Search for the cell housing the specified text and yield its (x, y) center coordinate. 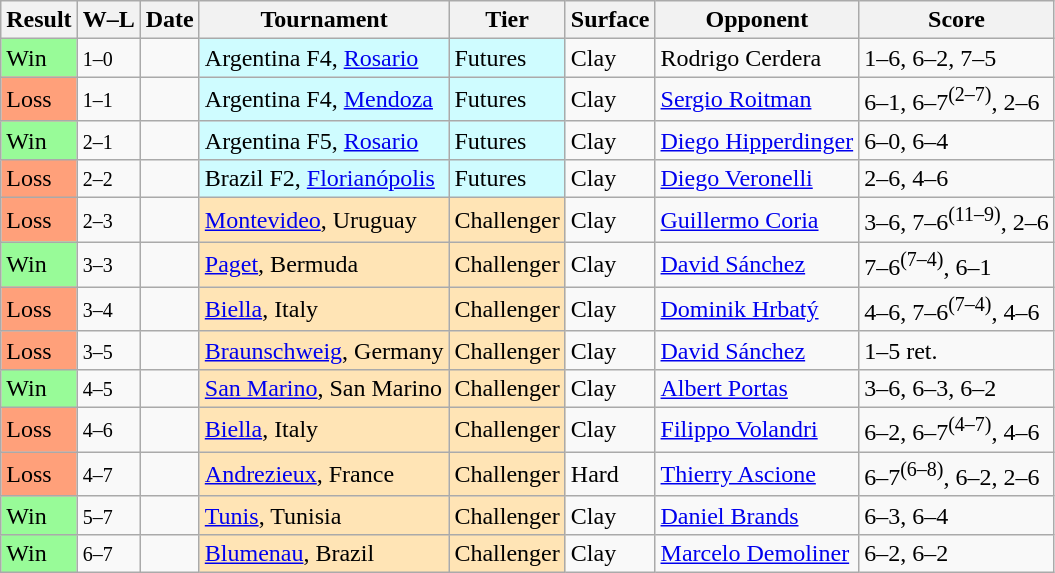
Blumenau, Brazil (324, 554)
6–2, 6–7(4–7), 4–6 (957, 430)
Tournament (324, 20)
Tunis, Tunisia (324, 515)
6–0, 6–4 (957, 140)
Opponent (757, 20)
1–0 (108, 58)
3–6, 6–3, 6–2 (957, 388)
6–3, 6–4 (957, 515)
Score (957, 20)
Tier (507, 20)
7–6(7–4), 6–1 (957, 264)
1–5 ret. (957, 350)
6–1, 6–7(2–7), 2–6 (957, 100)
3–5 (108, 350)
Sergio Roitman (757, 100)
Rodrigo Cerdera (757, 58)
Hard (610, 474)
Argentina F5, Rosario (324, 140)
2–3 (108, 220)
Result (39, 20)
Date (170, 20)
San Marino, San Marino (324, 388)
2–6, 4–6 (957, 178)
Andrezieux, France (324, 474)
Guillermo Coria (757, 220)
4–6, 7–6(7–4), 4–6 (957, 310)
Paget, Bermuda (324, 264)
Diego Hipperdinger (757, 140)
Dominik Hrbatý (757, 310)
1–1 (108, 100)
Diego Veronelli (757, 178)
6–7(6–8), 6–2, 2–6 (957, 474)
Argentina F4, Mendoza (324, 100)
4–6 (108, 430)
Albert Portas (757, 388)
2–1 (108, 140)
Surface (610, 20)
3–3 (108, 264)
Filippo Volandri (757, 430)
3–4 (108, 310)
Brazil F2, Florianópolis (324, 178)
W–L (108, 20)
5–7 (108, 515)
3–6, 7–6(11–9), 2–6 (957, 220)
Argentina F4, Rosario (324, 58)
Braunschweig, Germany (324, 350)
4–7 (108, 474)
Montevideo, Uruguay (324, 220)
Daniel Brands (757, 515)
Thierry Ascione (757, 474)
2–2 (108, 178)
6–2, 6–2 (957, 554)
Marcelo Demoliner (757, 554)
4–5 (108, 388)
1–6, 6–2, 7–5 (957, 58)
6–7 (108, 554)
